Capture the cell that displays the provided text and extract its (X, Y) central coordinate. 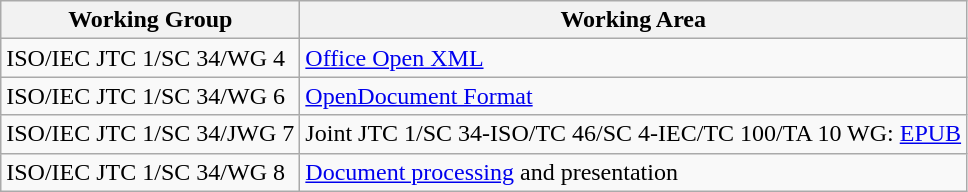
ISO/IEC JTC 1/SC 34/WG 6 (150, 96)
Working Area (634, 20)
ISO/IEC JTC 1/SC 34/WG 8 (150, 172)
ISO/IEC JTC 1/SC 34/WG 4 (150, 58)
ISO/IEC JTC 1/SC 34/JWG 7 (150, 134)
Office Open XML (634, 58)
Joint JTC 1/SC 34-ISO/TC 46/SC 4-IEC/TC 100/TA 10 WG: EPUB (634, 134)
Document processing and presentation (634, 172)
Working Group (150, 20)
OpenDocument Format (634, 96)
